Provide the (x, y) coordinate of the cell's center where the given text is located.  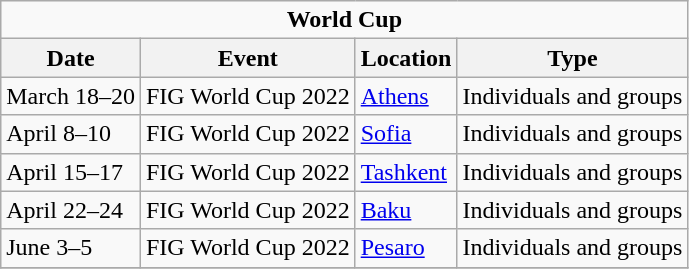
Pesaro (406, 248)
April 8–10 (71, 134)
Tashkent (406, 172)
Baku (406, 210)
World Cup (344, 20)
Date (71, 58)
Athens (406, 96)
April 15–17 (71, 172)
Location (406, 58)
Event (248, 58)
Type (572, 58)
June 3–5 (71, 248)
Sofia (406, 134)
April 22–24 (71, 210)
March 18–20 (71, 96)
